Identify which cell holds the provided text, then report its (x, y) central coordinate. 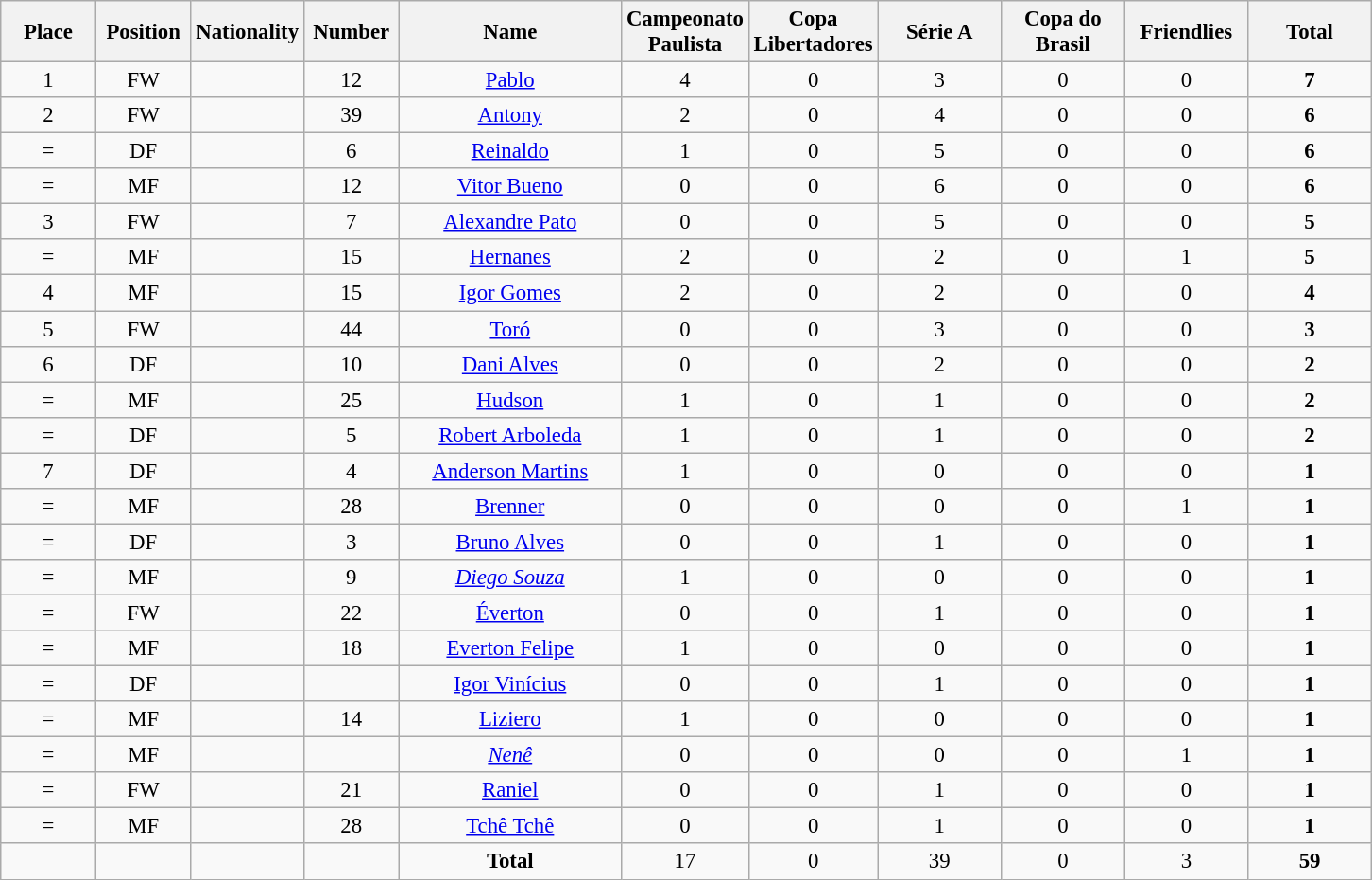
Campeonato Paulista (686, 32)
Igor Gomes (510, 293)
Bruno Alves (510, 542)
Robert Arboleda (510, 435)
Antony (510, 115)
Hudson (510, 400)
Brenner (510, 507)
Série A (939, 32)
17 (686, 862)
21 (352, 790)
Anderson Martins (510, 471)
Position (144, 32)
14 (352, 719)
Alexandre Pato (510, 222)
Hernanes (510, 258)
Raniel (510, 790)
Name (510, 32)
59 (1310, 862)
Reinaldo (510, 151)
Vitor Bueno (510, 186)
Copa Libertadores (813, 32)
Number (352, 32)
Pablo (510, 80)
22 (352, 613)
Nenê (510, 755)
9 (352, 578)
Diego Souza (510, 578)
Copa do Brasil (1064, 32)
10 (352, 364)
25 (352, 400)
Everton Felipe (510, 648)
Dani Alves (510, 364)
18 (352, 648)
Liziero (510, 719)
Friendlies (1187, 32)
44 (352, 329)
Nationality (248, 32)
Éverton (510, 613)
Place (49, 32)
Igor Vinícius (510, 684)
Toró (510, 329)
Tchê Tchê (510, 826)
